Extract the (X, Y) coordinate from the center of the cell holding the provided text.  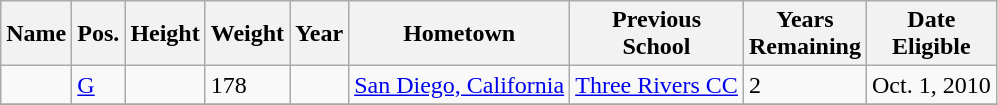
Three Rivers CC (657, 85)
178 (247, 85)
San Diego, California (460, 85)
YearsRemaining (804, 34)
Pos. (98, 34)
G (98, 85)
Oct. 1, 2010 (931, 85)
Weight (247, 34)
Year (320, 34)
2 (804, 85)
Name (36, 34)
DateEligible (931, 34)
Hometown (460, 34)
Height (165, 34)
PreviousSchool (657, 34)
